Return the (X, Y) coordinate for the center point of the cell that contains the specified text.  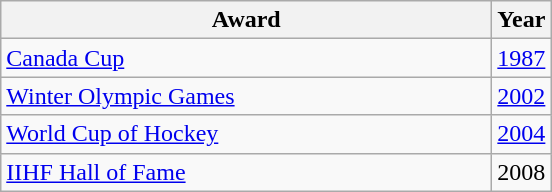
Winter Olympic Games (246, 96)
Award (246, 20)
Canada Cup (246, 58)
IIHF Hall of Fame (246, 172)
Year (522, 20)
2002 (522, 96)
2008 (522, 172)
1987 (522, 58)
2004 (522, 134)
World Cup of Hockey (246, 134)
